Locate the cell with the specified text and output its (X, Y) center coordinate. 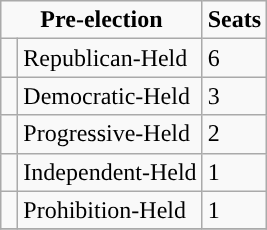
6 (234, 58)
Independent-Held (110, 172)
Democratic-Held (110, 96)
2 (234, 134)
Seats (234, 20)
Pre-election (102, 20)
3 (234, 96)
Republican-Held (110, 58)
Prohibition-Held (110, 210)
Progressive-Held (110, 134)
